Identify which cell holds the provided text, then report its [X, Y] central coordinate. 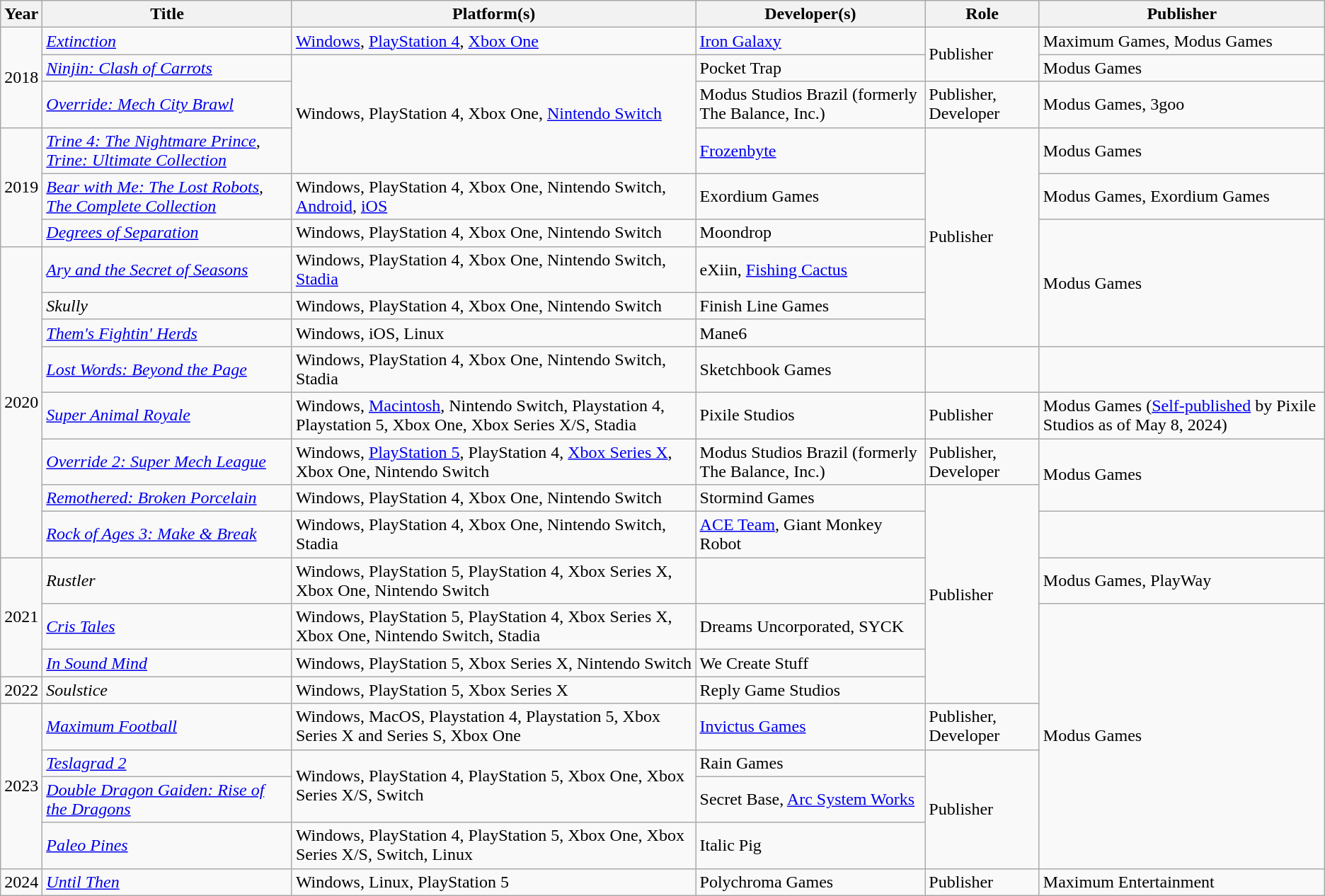
Them's Fightin' Herds [167, 333]
Soulstice [167, 690]
Ninjin: Clash of Carrots [167, 68]
Reply Game Studios [810, 690]
Finish Line Games [810, 306]
Rain Games [810, 763]
Remothered: Broken Porcelain [167, 498]
Paleo Pines [167, 845]
Windows, Linux, PlayStation 5 [494, 882]
Title [167, 14]
2022 [21, 690]
Modus Games, Exordium Games [1182, 197]
2024 [21, 882]
Windows, PlayStation 5, Xbox Series X, Nintendo Switch [494, 663]
Windows, iOS, Linux [494, 333]
Rock of Ages 3: Make & Break [167, 535]
Secret Base, Arc System Works [810, 800]
ACE Team, Giant Monkey Robot [810, 535]
Role [982, 14]
In Sound Mind [167, 663]
Maximum Entertainment [1182, 882]
Sketchbook Games [810, 369]
2021 [21, 617]
eXiin, Fishing Cactus [810, 269]
Italic Pig [810, 845]
Skully [167, 306]
Dreams Uncorporated, SYCK [810, 627]
Maximum Games, Modus Games [1182, 41]
Double Dragon Gaiden: Rise of the Dragons [167, 800]
Override 2: Super Mech League [167, 461]
Bear with Me: The Lost Robots, The Complete Collection [167, 197]
Override: Mech City Brawl [167, 105]
Lost Words: Beyond the Page [167, 369]
Until Then [167, 882]
Windows, PlayStation 4, PlayStation 5, Xbox One, Xbox Series X/S, Switch [494, 786]
Pixile Studios [810, 415]
Modus Games, PlayWay [1182, 580]
Frozenbyte [810, 150]
Stormind Games [810, 498]
Windows, PlayStation 4, Xbox One, Nintendo Switch, Android, iOS [494, 197]
2019 [21, 187]
Mane6 [810, 333]
Degrees of Separation [167, 233]
Windows, PlayStation 4, Xbox One [494, 41]
Extinction [167, 41]
Modus Games, 3goo [1182, 105]
Iron Galaxy [810, 41]
Year [21, 14]
Windows, MacOS, Playstation 4, Playstation 5, Xbox Series X and Series S, Xbox One [494, 726]
Windows, PlayStation 5, PlayStation 4, Xbox Series X, Xbox One, Nintendo Switch, Stadia [494, 627]
Windows, PlayStation 4, PlayStation 5, Xbox One, Xbox Series X/S, Switch, Linux [494, 845]
Exordium Games [810, 197]
Platform(s) [494, 14]
Polychroma Games [810, 882]
We Create Stuff [810, 663]
Maximum Football [167, 726]
Ary and the Secret of Seasons [167, 269]
Cris Tales [167, 627]
2020 [21, 402]
2023 [21, 786]
Moondrop [810, 233]
Trine 4: The Nightmare Prince, Trine: Ultimate Collection [167, 150]
Teslagrad 2 [167, 763]
Modus Games (Self-published by Pixile Studios as of May 8, 2024) [1182, 415]
Rustler [167, 580]
Invictus Games [810, 726]
2018 [21, 78]
Windows, Macintosh, Nintendo Switch, Playstation 4, Playstation 5, Xbox One, Xbox Series X/S, Stadia [494, 415]
Pocket Trap [810, 68]
Super Animal Royale [167, 415]
Windows, PlayStation 5, Xbox Series X [494, 690]
Developer(s) [810, 14]
